From the cell containing the given text, extract its center point as [X, Y] coordinate. 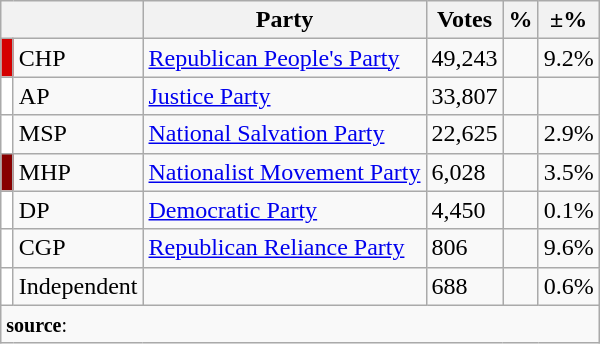
DP [78, 210]
33,807 [464, 96]
688 [464, 286]
AP [78, 96]
±% [568, 20]
CGP [78, 248]
CHP [78, 58]
% [520, 20]
MHP [78, 172]
Party [284, 20]
Republican Reliance Party [284, 248]
3.5% [568, 172]
Republican People's Party [284, 58]
6,028 [464, 172]
Nationalist Movement Party [284, 172]
4,450 [464, 210]
806 [464, 248]
MSP [78, 134]
0.6% [568, 286]
Justice Party [284, 96]
22,625 [464, 134]
49,243 [464, 58]
9.6% [568, 248]
2.9% [568, 134]
National Salvation Party [284, 134]
Democratic Party [284, 210]
source: [300, 324]
9.2% [568, 58]
Votes [464, 20]
0.1% [568, 210]
Independent [78, 286]
